Extract the [X, Y] coordinate from the center of the cell holding the provided text.  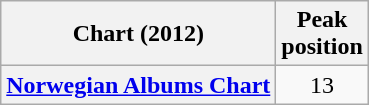
Chart (2012) [138, 34]
Peakposition [322, 34]
Norwegian Albums Chart [138, 85]
13 [322, 85]
